Find where the given text appears and provide that cell's center as [x, y] coordinate. 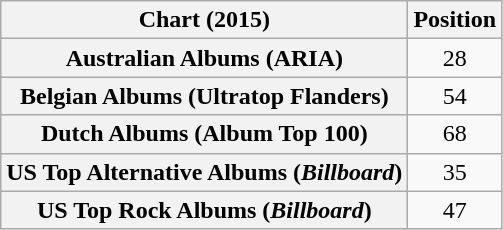
28 [455, 58]
54 [455, 96]
Belgian Albums (Ultratop Flanders) [204, 96]
US Top Alternative Albums (Billboard) [204, 172]
Australian Albums (ARIA) [204, 58]
Position [455, 20]
47 [455, 210]
US Top Rock Albums (Billboard) [204, 210]
Dutch Albums (Album Top 100) [204, 134]
35 [455, 172]
Chart (2015) [204, 20]
68 [455, 134]
